Locate the cell with the specified text and output its (x, y) center coordinate. 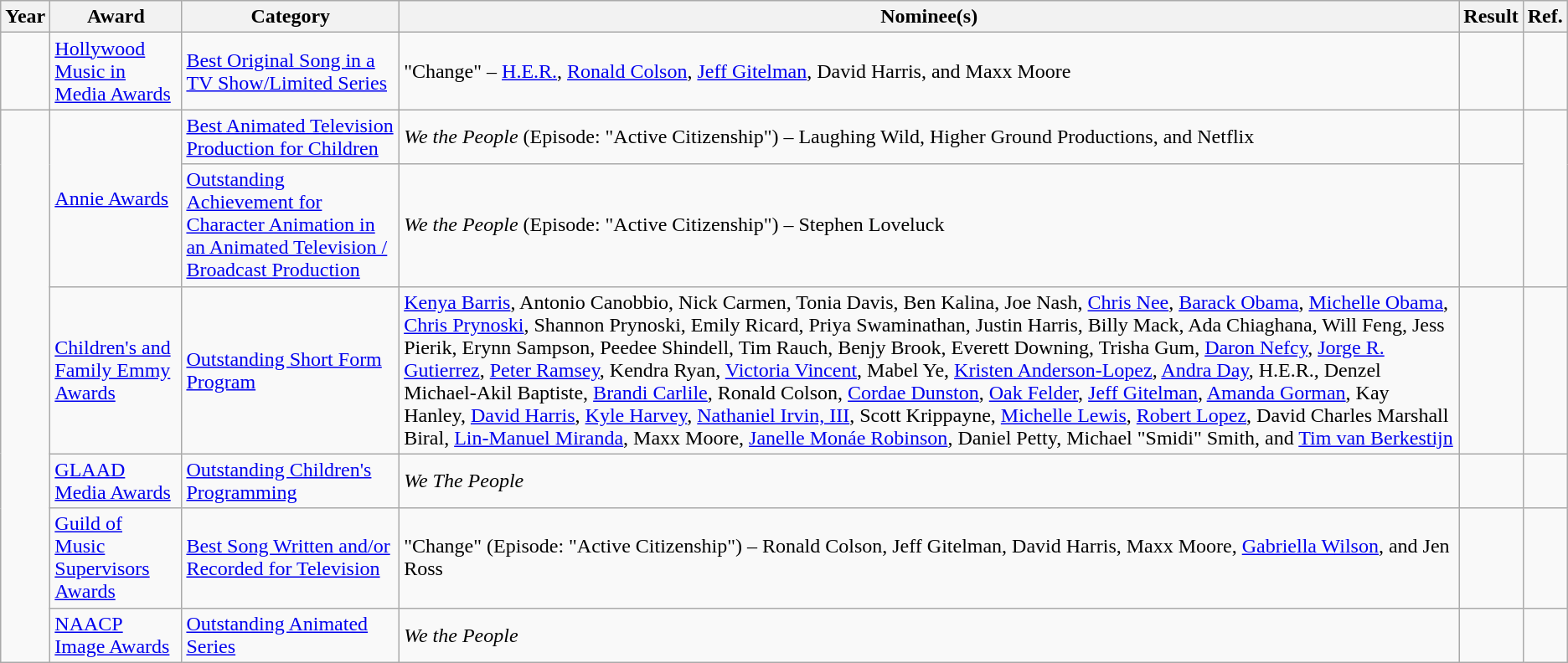
Best Animated Television Production for Children (291, 137)
NAACP Image Awards (116, 635)
We the People (Episode: "Active Citizenship") – Laughing Wild, Higher Ground Productions, and Netflix (930, 137)
Award (116, 17)
Hollywood Music in Media Awards (116, 71)
We the People (930, 635)
Outstanding Children's Programming (291, 481)
Children's and Family Emmy Awards (116, 370)
We the People (Episode: "Active Citizenship") – Stephen Loveluck (930, 225)
Outstanding Animated Series (291, 635)
Annie Awards (116, 198)
"Change" (Episode: "Active Citizenship") – Ronald Colson, Jeff Gitelman, David Harris, Maxx Moore, Gabriella Wilson, and Jen Ross (930, 558)
Outstanding Achievement for Character Animation in an Animated Television / Broadcast Production (291, 225)
"Change" – H.E.R., Ronald Colson, Jeff Gitelman, David Harris, and Maxx Moore (930, 71)
Outstanding Short Form Program (291, 370)
Guild of Music Supervisors Awards (116, 558)
Nominee(s) (930, 17)
We The People (930, 481)
Ref. (1545, 17)
GLAAD Media Awards (116, 481)
Year (25, 17)
Best Song Written and/or Recorded for Television (291, 558)
Category (291, 17)
Best Original Song in a TV Show/Limited Series (291, 71)
Result (1491, 17)
